For the text-containing cell, return its midpoint in (x, y) coordinate format. 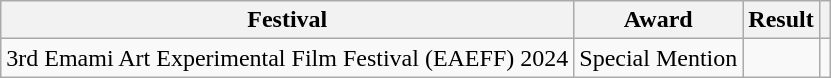
Award (658, 20)
Result (781, 20)
Festival (288, 20)
3rd Emami Art Experimental Film Festival (EAEFF) 2024 (288, 58)
Special Mention (658, 58)
